Search for the cell housing the specified text and yield its [x, y] center coordinate. 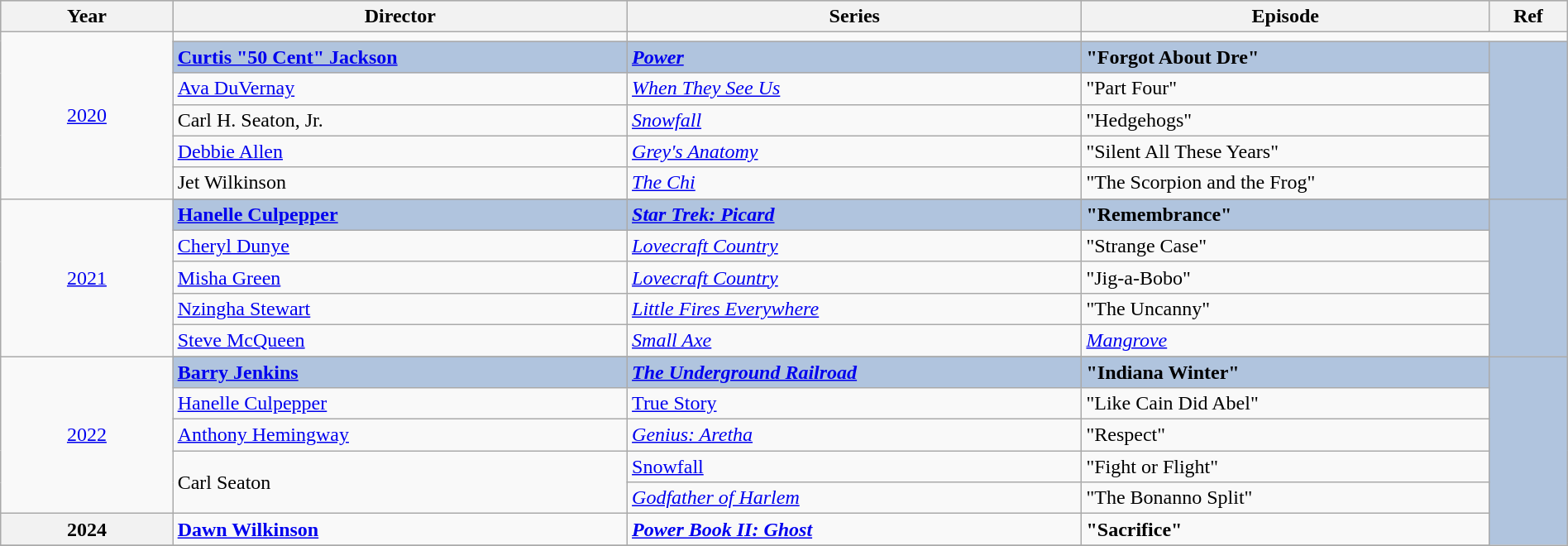
"Strange Case" [1285, 246]
Mangrove [1285, 340]
2020 [87, 116]
Debbie Allen [400, 151]
Barry Jenkins [400, 371]
"Hedgehogs" [1285, 120]
"The Uncanny" [1285, 309]
Nzingha Stewart [400, 309]
"Like Cain Did Abel" [1285, 404]
When They See Us [855, 89]
2022 [87, 434]
Jet Wilkinson [400, 183]
"Silent All These Years" [1285, 151]
"Jig-a-Bobo" [1285, 277]
Small Axe [855, 340]
Director [400, 17]
"Fight or Flight" [1285, 467]
The Chi [855, 183]
The Underground Railroad [855, 371]
Ava DuVernay [400, 89]
Cheryl Dunye [400, 246]
"Forgot About Dre" [1285, 57]
True Story [855, 404]
Ref [1528, 17]
Anthony Hemingway [400, 435]
Steve McQueen [400, 340]
Power [855, 57]
"Remembrance" [1285, 214]
"Respect" [1285, 435]
Little Fires Everywhere [855, 309]
Grey's Anatomy [855, 151]
"Sacrifice" [1285, 529]
Curtis "50 Cent" Jackson [400, 57]
Power Book II: Ghost [855, 529]
"Part Four" [1285, 89]
Misha Green [400, 277]
Carl H. Seaton, Jr. [400, 120]
"Indiana Winter" [1285, 371]
Dawn Wilkinson [400, 529]
Godfather of Harlem [855, 498]
Series [855, 17]
"The Scorpion and the Frog" [1285, 183]
2024 [87, 529]
2021 [87, 277]
Genius: Aretha [855, 435]
Star Trek: Picard [855, 214]
Year [87, 17]
Carl Seaton [400, 482]
"The Bonanno Split" [1285, 498]
Episode [1285, 17]
